Pinpoint the cell where the given text exists, returning its [x, y] midpoint coordinate. 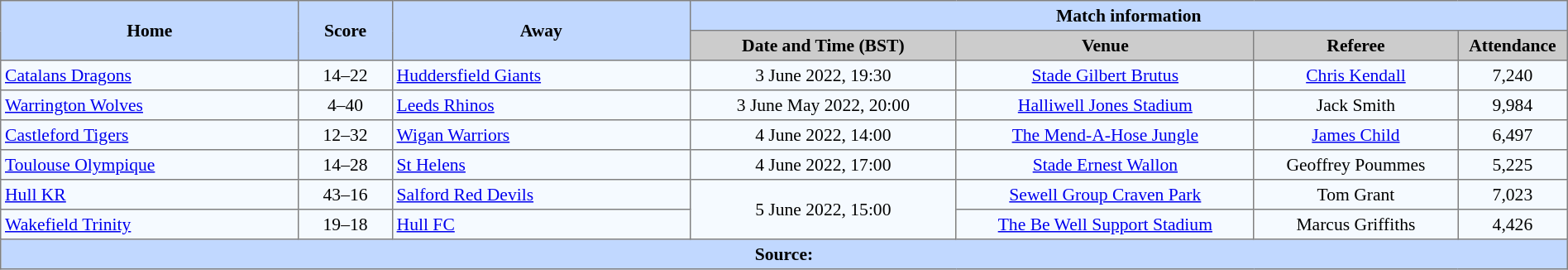
Hull KR [150, 195]
14–22 [346, 75]
Salford Red Devils [541, 195]
Marcus Griffiths [1355, 224]
7,023 [1513, 195]
The Be Well Support Stadium [1105, 224]
4 June 2022, 17:00 [823, 165]
14–28 [346, 165]
Huddersfield Giants [541, 75]
James Child [1355, 135]
The Mend-A-Hose Jungle [1105, 135]
4,426 [1513, 224]
Hull FC [541, 224]
Chris Kendall [1355, 75]
Warrington Wolves [150, 105]
9,984 [1513, 105]
Match information [1128, 16]
7,240 [1513, 75]
Geoffrey Poummes [1355, 165]
Castleford Tigers [150, 135]
5 June 2022, 15:00 [823, 210]
3 June 2022, 19:30 [823, 75]
Jack Smith [1355, 105]
Leeds Rhinos [541, 105]
12–32 [346, 135]
Source: [784, 254]
4–40 [346, 105]
3 June May 2022, 20:00 [823, 105]
4 June 2022, 14:00 [823, 135]
Stade Ernest Wallon [1105, 165]
Sewell Group Craven Park [1105, 195]
Stade Gilbert Brutus [1105, 75]
Catalans Dragons [150, 75]
Attendance [1513, 46]
Away [541, 31]
Date and Time (BST) [823, 46]
19–18 [346, 224]
Referee [1355, 46]
5,225 [1513, 165]
43–16 [346, 195]
6,497 [1513, 135]
Toulouse Olympique [150, 165]
Halliwell Jones Stadium [1105, 105]
St Helens [541, 165]
Venue [1105, 46]
Score [346, 31]
Wigan Warriors [541, 135]
Tom Grant [1355, 195]
Home [150, 31]
Wakefield Trinity [150, 224]
